For the text-containing cell, return its midpoint in (x, y) coordinate format. 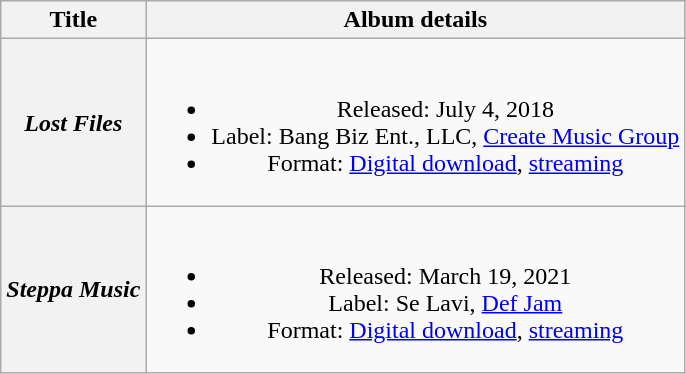
Released: March 19, 2021Label: Se Lavi, Def JamFormat: Digital download, streaming (416, 290)
Album details (416, 20)
Steppa Music (74, 290)
Released: July 4, 2018Label: Bang Biz Ent., LLC, Create Music GroupFormat: Digital download, streaming (416, 122)
Lost Files (74, 122)
Title (74, 20)
